Provide the (x, y) coordinate of the cell's center where the given text is located.  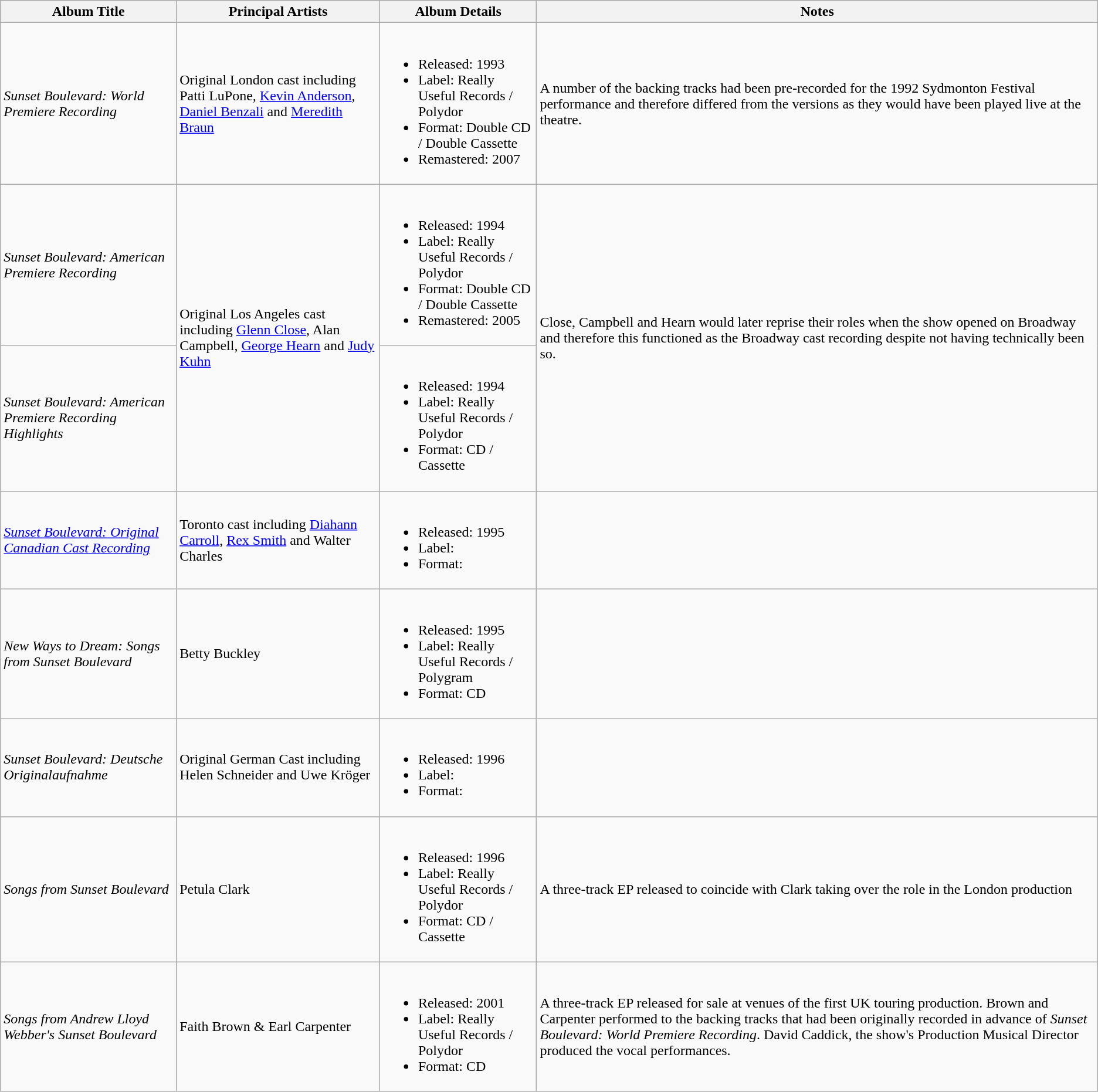
Petula Clark (278, 889)
Released: 1996Label:Format: (457, 767)
Betty Buckley (278, 653)
Album Title (89, 12)
Released: 1994Label: Really Useful Records / PolydorFormat: Double CD / Double CassetteRemastered: 2005 (457, 265)
Notes (817, 12)
Principal Artists (278, 12)
Songs from Andrew Lloyd Webber's Sunset Boulevard (89, 1026)
New Ways to Dream: Songs from Sunset Boulevard (89, 653)
Sunset Boulevard: American Premiere Recording Highlights (89, 418)
Released: 1995Label: Really Useful Records / PolygramFormat: CD (457, 653)
Original Los Angeles cast including Glenn Close, Alan Campbell, George Hearn and Judy Kuhn (278, 338)
Released: 1994Label: Really Useful Records / PolydorFormat: CD / Cassette (457, 418)
Songs from Sunset Boulevard (89, 889)
A three-track EP released to coincide with Clark taking over the role in the London production (817, 889)
Released: 1996Label: Really Useful Records / PolydorFormat: CD / Cassette (457, 889)
Faith Brown & Earl Carpenter (278, 1026)
Original London cast including Patti LuPone, Kevin Anderson, Daniel Benzali and Meredith Braun (278, 103)
Sunset Boulevard: Deutsche Originalaufnahme (89, 767)
Sunset Boulevard: Original Canadian Cast Recording (89, 540)
Released: 1995Label:Format: (457, 540)
Sunset Boulevard: World Premiere Recording (89, 103)
Original German Cast including Helen Schneider and Uwe Kröger (278, 767)
Sunset Boulevard: American Premiere Recording (89, 265)
Released: 1993Label: Really Useful Records / PolydorFormat: Double CD / Double CassetteRemastered: 2007 (457, 103)
Released: 2001Label: Really Useful Records / PolydorFormat: CD (457, 1026)
Toronto cast including Diahann Carroll, Rex Smith and Walter Charles (278, 540)
Album Details (457, 12)
